Determine the (X, Y) coordinate at the center of the cell enclosing the given text.  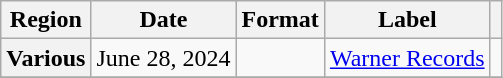
June 28, 2024 (164, 58)
Label (407, 20)
Various (46, 58)
Region (46, 20)
Date (164, 20)
Format (280, 20)
Warner Records (407, 58)
